Determine the [x, y] coordinate at the center of the cell enclosing the given text.  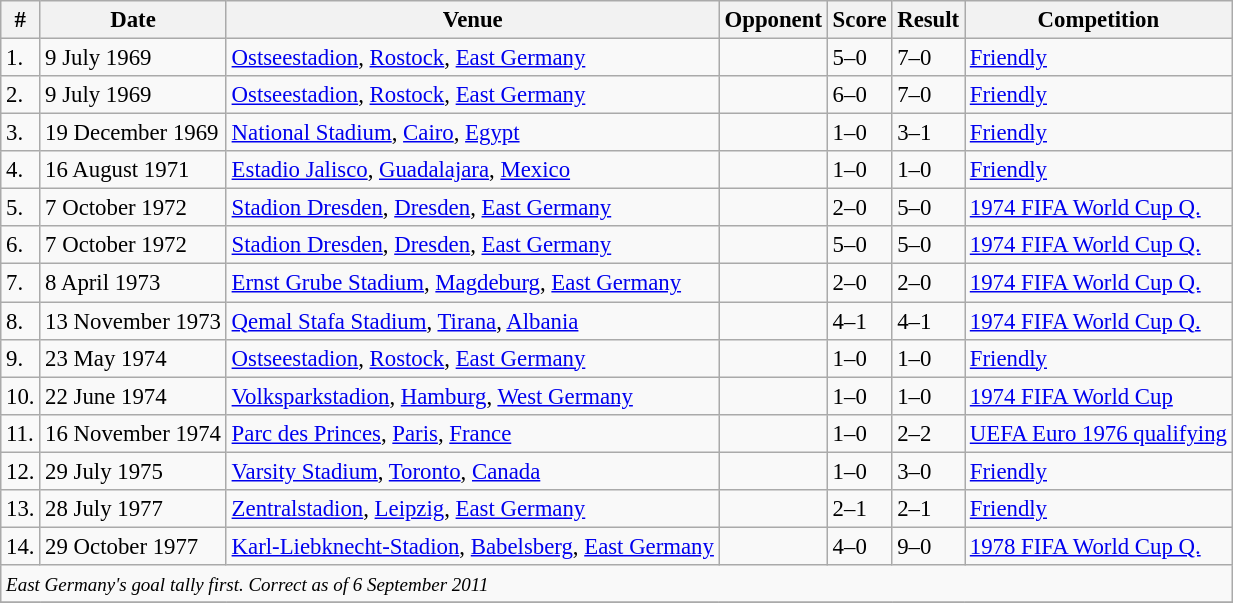
13. [20, 509]
Score [860, 20]
4–0 [860, 546]
Parc des Princes, Paris, France [472, 433]
2–2 [928, 433]
9–0 [928, 546]
Karl-Liebknecht-Stadion, Babelsberg, East Germany [472, 546]
3–0 [928, 471]
Result [928, 20]
Competition [1098, 20]
6–0 [860, 95]
29 October 1977 [133, 546]
13 November 1973 [133, 321]
UEFA Euro 1976 qualifying [1098, 433]
12. [20, 471]
28 July 1977 [133, 509]
3–1 [928, 133]
Zentralstadion, Leipzig, East Germany [472, 509]
Estadio Jalisco, Guadalajara, Mexico [472, 170]
6. [20, 245]
Ernst Grube Stadium, Magdeburg, East Germany [472, 283]
10. [20, 396]
16 November 1974 [133, 433]
Volksparkstadion, Hamburg, West Germany [472, 396]
1974 FIFA World Cup [1098, 396]
4. [20, 170]
19 December 1969 [133, 133]
Venue [472, 20]
East Germany's goal tally first. Correct as of 6 September 2011 [616, 584]
Opponent [773, 20]
8. [20, 321]
22 June 1974 [133, 396]
Qemal Stafa Stadium, Tirana, Albania [472, 321]
8 April 1973 [133, 283]
Varsity Stadium, Toronto, Canada [472, 471]
1978 FIFA World Cup Q. [1098, 546]
National Stadium, Cairo, Egypt [472, 133]
9. [20, 358]
16 August 1971 [133, 170]
7. [20, 283]
23 May 1974 [133, 358]
# [20, 20]
Date [133, 20]
11. [20, 433]
2. [20, 95]
14. [20, 546]
29 July 1975 [133, 471]
5. [20, 208]
1. [20, 58]
3. [20, 133]
